Locate the cell with the specified text and output its (X, Y) center coordinate. 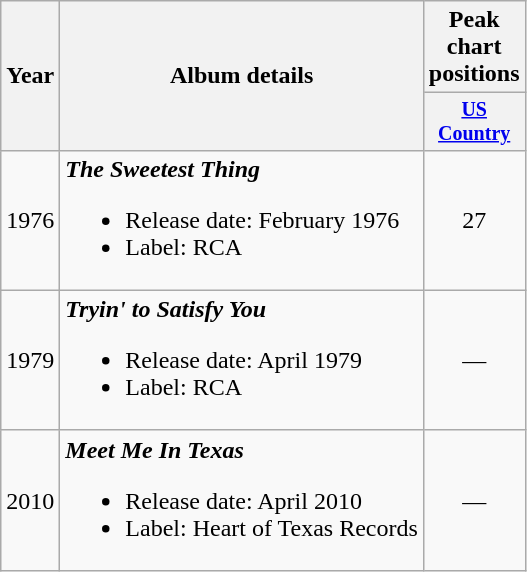
27 (474, 220)
1979 (30, 360)
Peak chart positions (474, 47)
The Sweetest ThingRelease date: February 1976Label: RCA (242, 220)
Year (30, 76)
Tryin' to Satisfy YouRelease date: April 1979Label: RCA (242, 360)
1976 (30, 220)
Meet Me In TexasRelease date: April 2010Label: Heart of Texas Records (242, 500)
US Country (474, 122)
Album details (242, 76)
2010 (30, 500)
